Identify which cell holds the provided text, then report its [x, y] central coordinate. 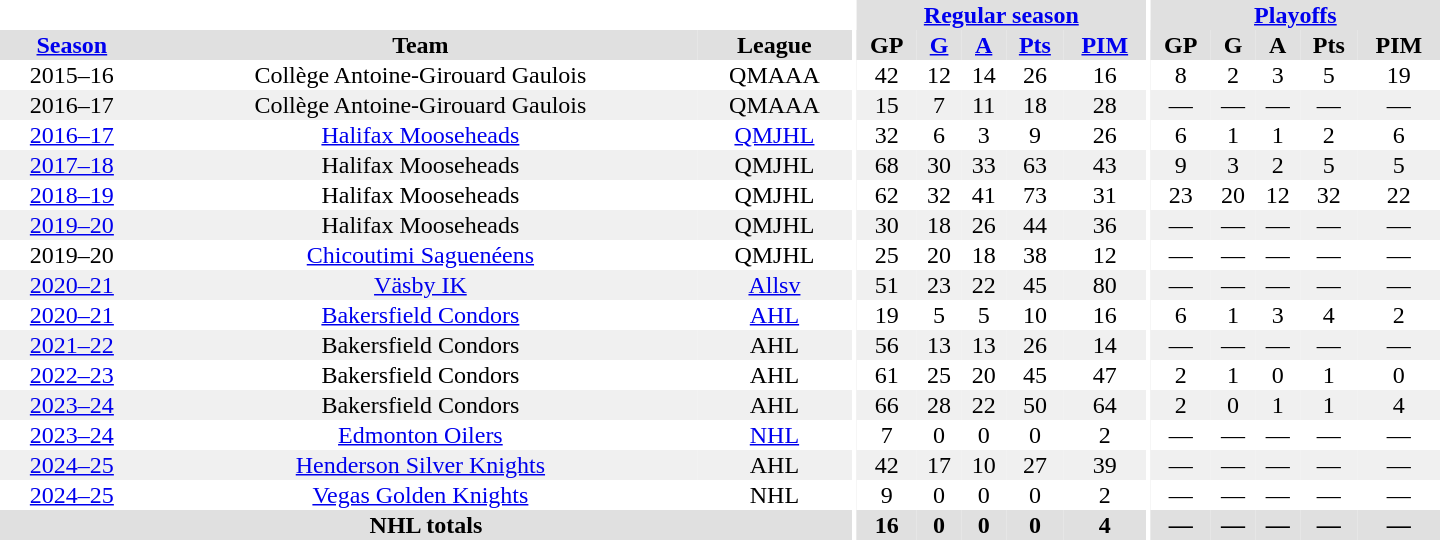
51 [887, 285]
47 [1105, 375]
11 [984, 105]
31 [1105, 195]
64 [1105, 405]
2018–19 [72, 195]
50 [1035, 405]
League [774, 45]
Season [72, 45]
8 [1181, 75]
Vegas Golden Knights [420, 495]
2017–18 [72, 165]
Chicoutimi Saguenéens [420, 255]
33 [984, 165]
43 [1105, 165]
2022–23 [72, 375]
80 [1105, 285]
17 [940, 465]
66 [887, 405]
39 [1105, 465]
44 [1035, 225]
Edmonton Oilers [420, 435]
15 [887, 105]
NHL totals [426, 525]
Allsv [774, 285]
Henderson Silver Knights [420, 465]
Väsby IK [420, 285]
56 [887, 345]
61 [887, 375]
Playoffs [1296, 15]
2015–16 [72, 75]
62 [887, 195]
41 [984, 195]
Regular season [1002, 15]
2021–22 [72, 345]
63 [1035, 165]
38 [1035, 255]
27 [1035, 465]
68 [887, 165]
73 [1035, 195]
Team [420, 45]
36 [1105, 225]
